Return (X, Y) of the center of cell containing provided text 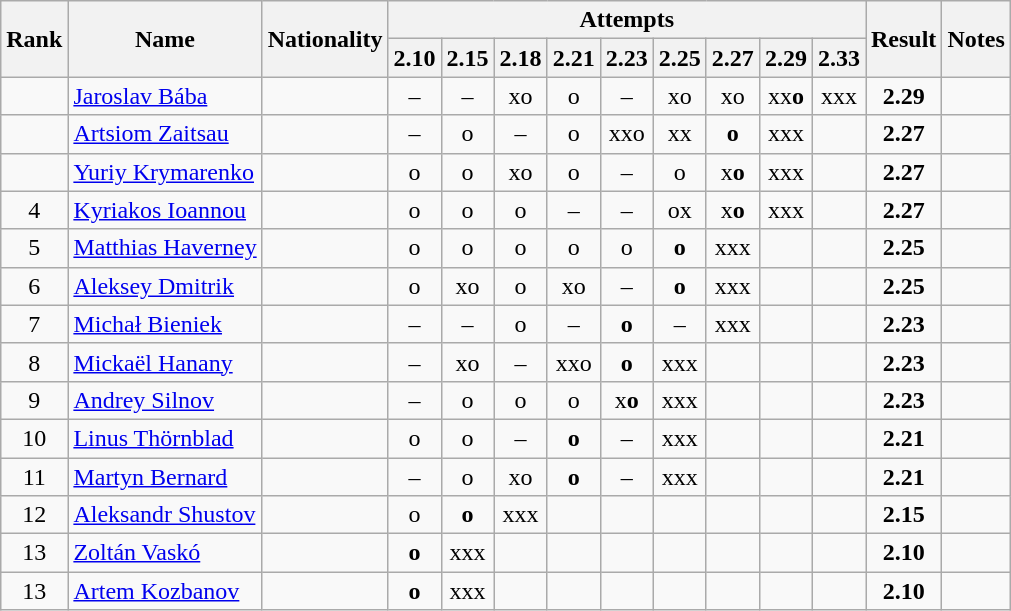
7 (34, 324)
Linus Thörnblad (165, 438)
Matthias Haverney (165, 248)
Artsiom Zaitsau (165, 134)
Nationality (325, 39)
4 (34, 210)
Result (904, 39)
10 (34, 438)
Michał Bieniek (165, 324)
Artem Kozbanov (165, 591)
Aleksey Dmitrik (165, 286)
Attempts (627, 20)
Rank (34, 39)
Jaroslav Bába (165, 96)
Name (165, 39)
8 (34, 362)
Zoltán Vaskó (165, 553)
2.18 (520, 58)
Mickaël Hanany (165, 362)
Martyn Bernard (165, 477)
Aleksandr Shustov (165, 515)
9 (34, 400)
Andrey Silnov (165, 400)
ox (680, 210)
Notes (976, 39)
xx (680, 134)
5 (34, 248)
2.33 (838, 58)
12 (34, 515)
6 (34, 286)
Kyriakos Ioannou (165, 210)
11 (34, 477)
Yuriy Krymarenko (165, 172)
